Return the [x, y] coordinate for the center point of the cell that contains the specified text.  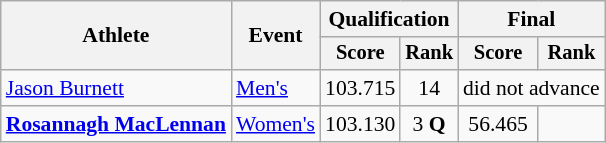
3 Q [429, 124]
Event [276, 36]
Men's [276, 88]
Qualification [389, 19]
Women's [276, 124]
Jason Burnett [116, 88]
103.130 [360, 124]
Rosannagh MacLennan [116, 124]
14 [429, 88]
Final [532, 19]
103.715 [360, 88]
did not advance [532, 88]
Athlete [116, 36]
56.465 [498, 124]
